Scan for the cell matching the given text and deliver its (x, y) coordinate at center. 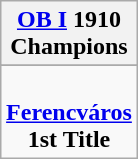
Ferencváros1st Title (70, 112)
OB I 1910Champions (70, 34)
